Determine the (X, Y) coordinate at the center of the cell enclosing the given text.  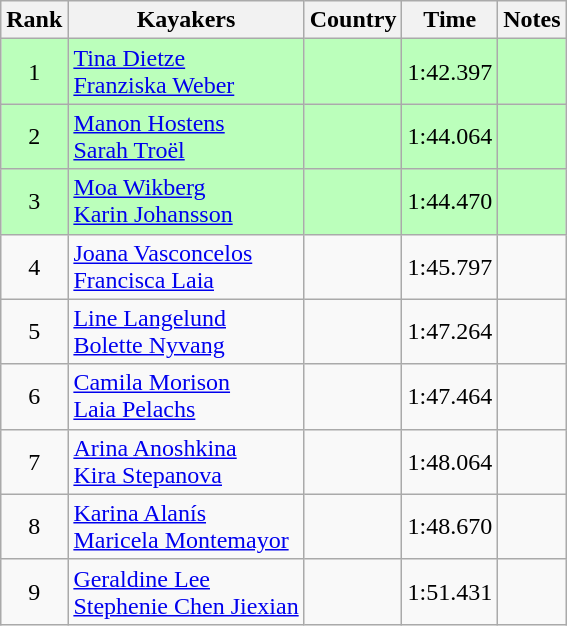
6 (34, 396)
1:48.670 (450, 526)
2 (34, 136)
Manon HostensSarah Troël (186, 136)
9 (34, 592)
Tina DietzeFranziska Weber (186, 72)
Moa WikbergKarin Johansson (186, 202)
Time (450, 20)
Karina AlanísMaricela Montemayor (186, 526)
1:45.797 (450, 266)
1:47.464 (450, 396)
1:48.064 (450, 462)
Geraldine LeeStephenie Chen Jiexian (186, 592)
4 (34, 266)
Notes (532, 20)
1 (34, 72)
5 (34, 332)
3 (34, 202)
1:44.064 (450, 136)
1:51.431 (450, 592)
Arina AnoshkinaKira Stepanova (186, 462)
1:47.264 (450, 332)
Rank (34, 20)
Kayakers (186, 20)
Country (353, 20)
Line LangelundBolette Nyvang (186, 332)
8 (34, 526)
1:44.470 (450, 202)
Camila MorisonLaia Pelachs (186, 396)
7 (34, 462)
1:42.397 (450, 72)
Joana VasconcelosFrancisca Laia (186, 266)
